For the text-containing cell, return its midpoint in (X, Y) coordinate format. 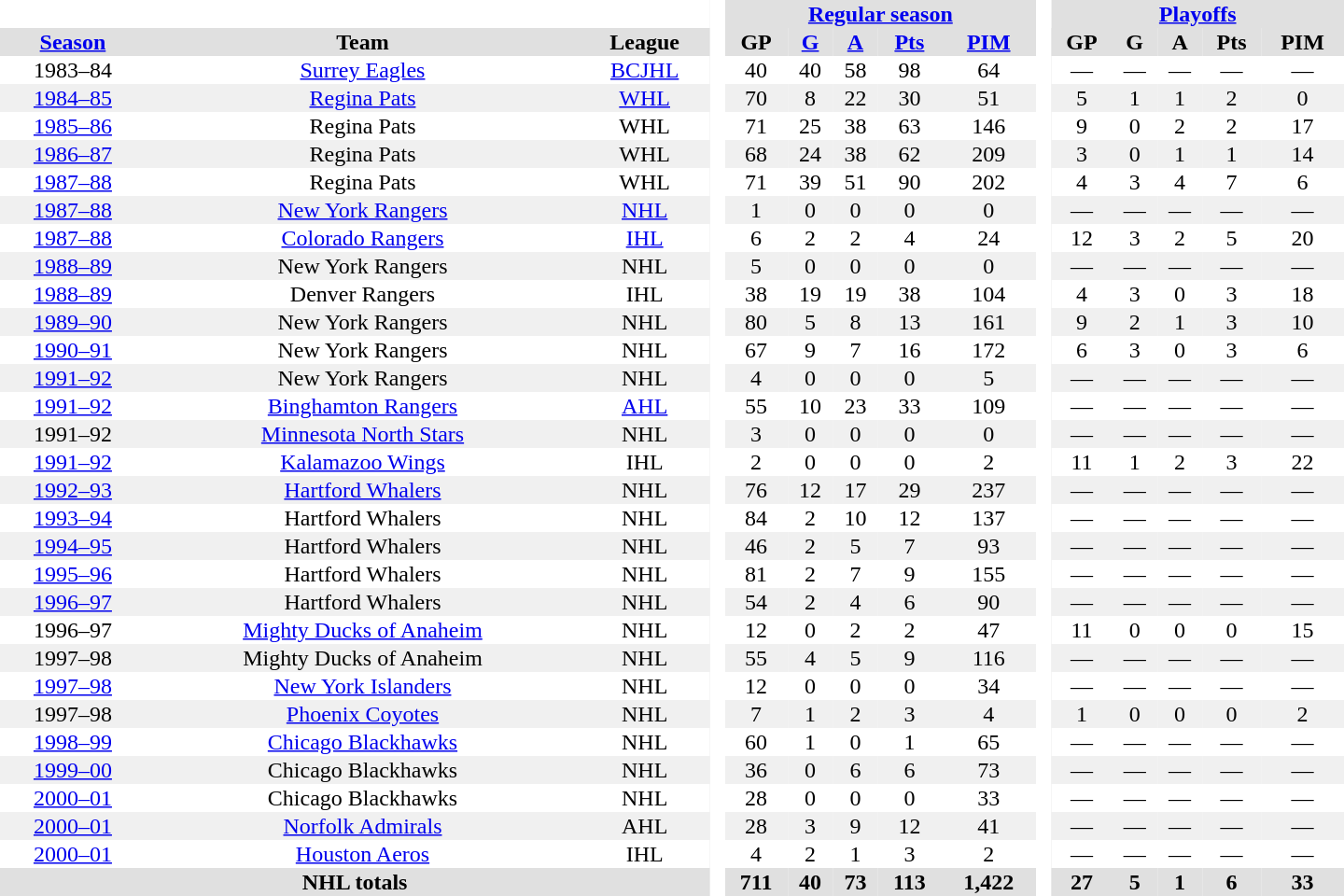
League (644, 42)
1998–99 (73, 742)
41 (988, 826)
Minnesota North Stars (362, 434)
62 (910, 154)
47 (988, 630)
Surrey Eagles (362, 70)
104 (988, 294)
76 (756, 490)
1983–84 (73, 70)
93 (988, 546)
161 (988, 322)
65 (988, 742)
1995–96 (73, 574)
155 (988, 574)
1994–95 (73, 546)
39 (810, 182)
Regular season (880, 14)
84 (756, 518)
30 (910, 98)
25 (810, 126)
27 (1081, 882)
Norfolk Admirals (362, 826)
58 (855, 70)
Kalamazoo Wings (362, 462)
209 (988, 154)
New York Islanders (362, 686)
Team (362, 42)
711 (756, 882)
16 (910, 350)
34 (988, 686)
15 (1303, 630)
64 (988, 70)
14 (1303, 154)
70 (756, 98)
202 (988, 182)
Playoffs (1197, 14)
1989–90 (73, 322)
NHL totals (355, 882)
13 (910, 322)
137 (988, 518)
109 (988, 406)
Season (73, 42)
116 (988, 658)
18 (1303, 294)
Colorado Rangers (362, 238)
68 (756, 154)
46 (756, 546)
20 (1303, 238)
36 (756, 770)
80 (756, 322)
113 (910, 882)
63 (910, 126)
60 (756, 742)
1,422 (988, 882)
Houston Aeros (362, 854)
81 (756, 574)
1986–87 (73, 154)
1985–86 (73, 126)
237 (988, 490)
1984–85 (73, 98)
146 (988, 126)
1993–94 (73, 518)
Denver Rangers (362, 294)
Binghamton Rangers (362, 406)
BCJHL (644, 70)
23 (855, 406)
67 (756, 350)
1999–00 (73, 770)
54 (756, 602)
1992–93 (73, 490)
1990–91 (73, 350)
172 (988, 350)
98 (910, 70)
Phoenix Coyotes (362, 714)
29 (910, 490)
